Detect which cell encompasses the target text, then output its (X, Y) center coordinate. 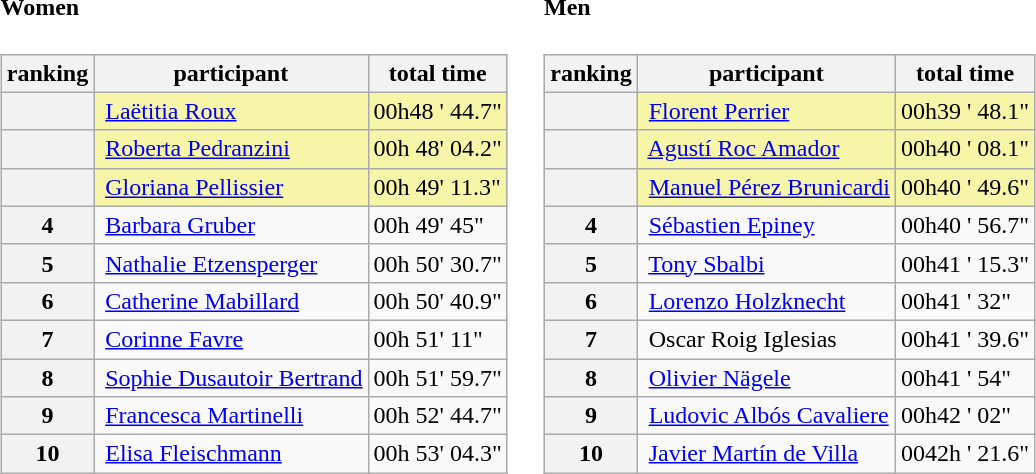
00h41 ' 15.3" (964, 263)
00h 52' 44.7" (438, 416)
00h41 ' 39.6" (964, 339)
00h 49' 45" (438, 225)
00h 51' 59.7" (438, 378)
00h40 ' 49.6" (964, 187)
Elisa Fleischmann (231, 454)
Tony Sbalbi (766, 263)
00h40 ' 56.7" (964, 225)
Agustí Roc Amador (766, 149)
Olivier Nägele (766, 378)
00h 48' 04.2" (438, 149)
Manuel Pérez Brunicardi (766, 187)
00h 49' 11.3" (438, 187)
00h41 ' 54" (964, 378)
Sébastien Epiney (766, 225)
Francesca Martinelli (231, 416)
00h48 ' 44.7" (438, 111)
Catherine Mabillard (231, 301)
00h42 ' 02" (964, 416)
Florent Perrier (766, 111)
00h40 ' 08.1" (964, 149)
00h39 ' 48.1" (964, 111)
Lorenzo Holzknecht (766, 301)
00h41 ' 32" (964, 301)
Gloriana Pellissier (231, 187)
0042h ' 21.6" (964, 454)
Corinne Favre (231, 339)
Barbara Gruber (231, 225)
Laëtitia Roux (231, 111)
Roberta Pedranzini (231, 149)
Sophie Dusautoir Bertrand (231, 378)
00h 50' 40.9" (438, 301)
Nathalie Etzensperger (231, 263)
Oscar Roig Iglesias (766, 339)
00h 51' 11" (438, 339)
00h 50' 30.7" (438, 263)
Javier Martín de Villa (766, 454)
Ludovic Albós Cavaliere (766, 416)
00h 53' 04.3" (438, 454)
